Find where the given text appears and provide that cell's center as (X, Y) coordinate. 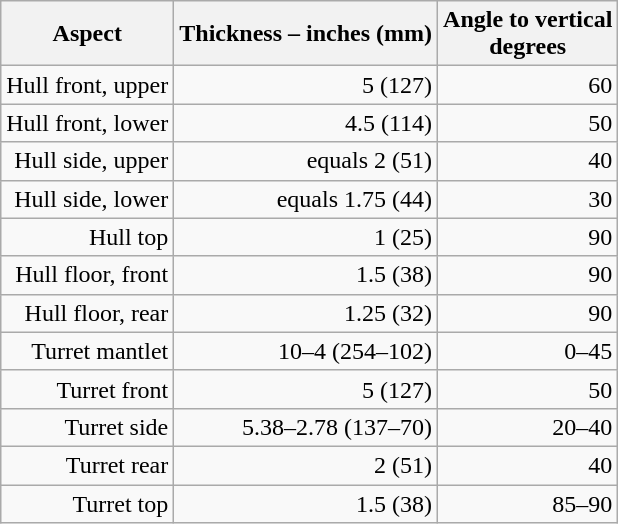
10–4 (254–102) (306, 351)
Hull side, lower (88, 199)
Angle to vertical degrees (528, 34)
Hull top (88, 237)
Turret side (88, 427)
85–90 (528, 503)
60 (528, 85)
5.38–2.78 (137–70) (306, 427)
equals 1.75 (44) (306, 199)
equals 2 (51) (306, 161)
0–45 (528, 351)
Turret mantlet (88, 351)
1.25 (32) (306, 313)
Thickness – inches (mm) (306, 34)
Turret top (88, 503)
Aspect (88, 34)
20–40 (528, 427)
Hull front, lower (88, 123)
1 (25) (306, 237)
Hull front, upper (88, 85)
Hull floor, rear (88, 313)
30 (528, 199)
Hull floor, front (88, 275)
4.5 (114) (306, 123)
Turret rear (88, 465)
2 (51) (306, 465)
Hull side, upper (88, 161)
Turret front (88, 389)
